Extract the [x, y] coordinate from the center of the cell holding the provided text.  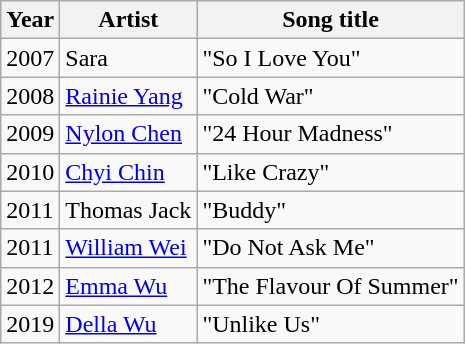
Artist [128, 20]
Emma Wu [128, 286]
2007 [30, 58]
2012 [30, 286]
Chyi Chin [128, 172]
"Like Crazy" [330, 172]
Rainie Yang [128, 96]
William Wei [128, 248]
"Do Not Ask Me" [330, 248]
Year [30, 20]
"The Flavour Of Summer" [330, 286]
2010 [30, 172]
"So I Love You" [330, 58]
2019 [30, 324]
Thomas Jack [128, 210]
"24 Hour Madness" [330, 134]
Sara [128, 58]
Della Wu [128, 324]
2009 [30, 134]
2008 [30, 96]
"Unlike Us" [330, 324]
Song title [330, 20]
"Buddy" [330, 210]
"Cold War" [330, 96]
Nylon Chen [128, 134]
